Scan for the cell matching the given text and deliver its (X, Y) coordinate at center. 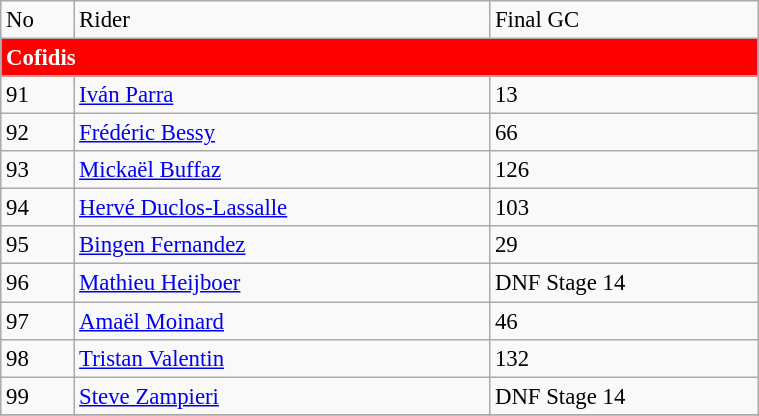
95 (38, 245)
Cofidis (380, 58)
Frédéric Bessy (282, 133)
Bingen Fernandez (282, 245)
Tristan Valentin (282, 358)
98 (38, 358)
94 (38, 208)
93 (38, 170)
66 (624, 133)
99 (38, 396)
13 (624, 95)
Steve Zampieri (282, 396)
Mickaël Buffaz (282, 170)
91 (38, 95)
97 (38, 321)
92 (38, 133)
Rider (282, 20)
46 (624, 321)
Mathieu Heijboer (282, 283)
Hervé Duclos-Lassalle (282, 208)
Amaël Moinard (282, 321)
103 (624, 208)
126 (624, 170)
No (38, 20)
29 (624, 245)
Iván Parra (282, 95)
132 (624, 358)
96 (38, 283)
Final GC (624, 20)
